For the text-containing cell, return its midpoint in (x, y) coordinate format. 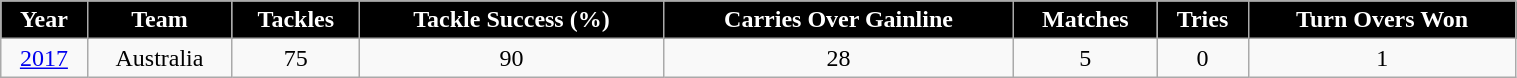
Team (160, 20)
Matches (1086, 20)
0 (1203, 58)
1 (1382, 58)
Tackles (296, 20)
Carries Over Gainline (838, 20)
Turn Overs Won (1382, 20)
Australia (160, 58)
Tries (1203, 20)
2017 (44, 58)
75 (296, 58)
Year (44, 20)
5 (1086, 58)
28 (838, 58)
90 (512, 58)
Tackle Success (%) (512, 20)
